For the text-containing cell, return its midpoint in (x, y) coordinate format. 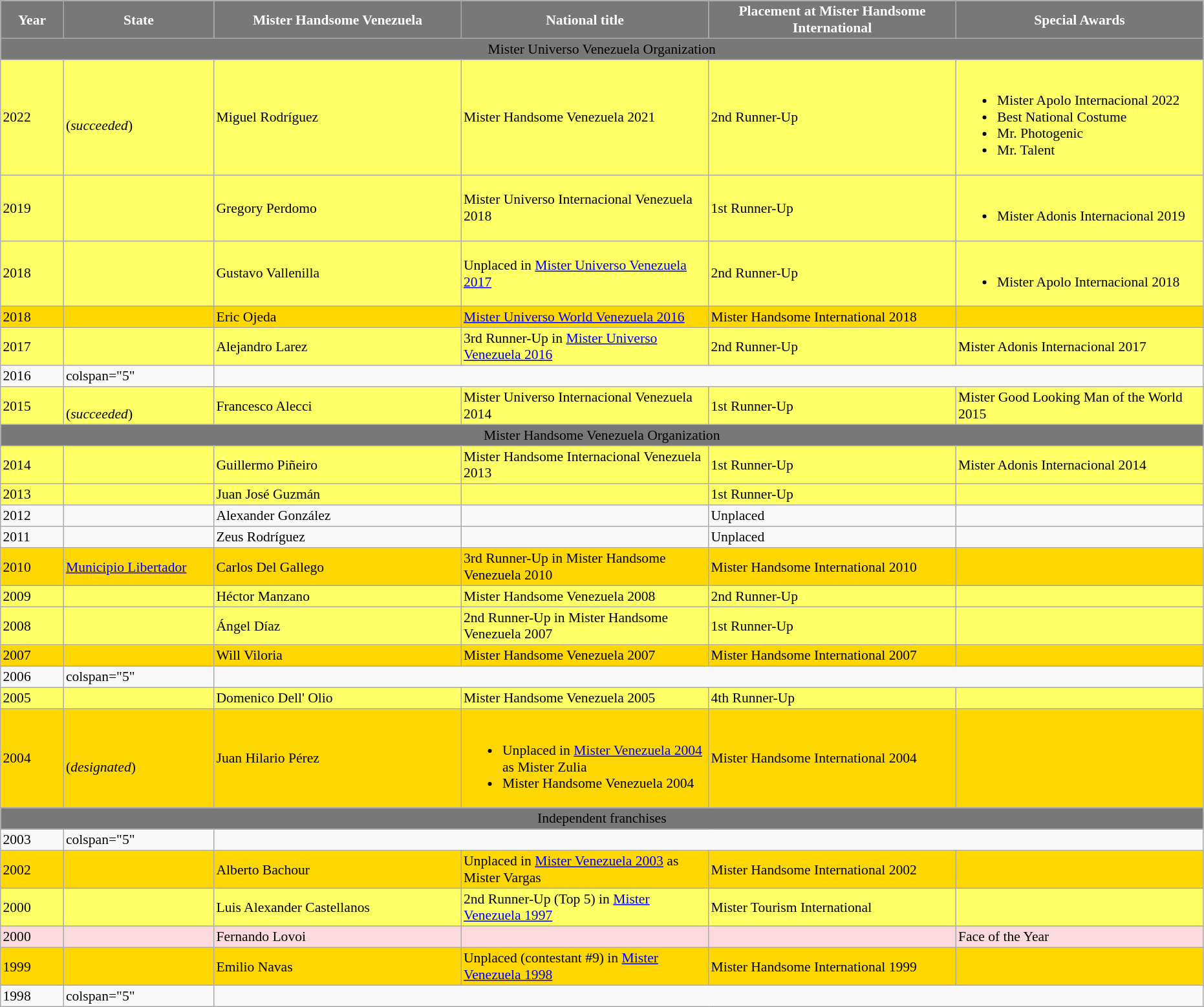
3rd Runner-Up in Mister Handsome Venezuela 2010 (585, 567)
1998 (32, 996)
Zeus Rodríguez (338, 537)
Luis Alexander Castellanos (338, 907)
Face of the Year (1079, 937)
2006 (32, 677)
Carlos Del Gallego (338, 567)
2016 (32, 376)
Domenico Dell' Olio (338, 698)
Mister Handsome Internacional Venezuela 2013 (585, 465)
1999 (32, 966)
Mister Adonis Internacional 2014 (1079, 465)
Mister Universo Internacional Venezuela 2018 (585, 208)
Juan José Guzmán (338, 494)
Mister Handsome International 2010 (832, 567)
Mister Handsome Venezuela 2021 (585, 117)
(designated) (138, 758)
Mister Apolo Internacional 2018 (1079, 274)
Mister Universo Venezuela Organization (602, 49)
3rd Runner-Up in Mister Universo Venezuela 2016 (585, 347)
Unplaced (contestant #9) in Mister Venezuela 1998 (585, 966)
Mister Adonis Internacional 2017 (1079, 347)
2007 (32, 656)
Municipio Libertador (138, 567)
Unplaced in Mister Universo Venezuela 2017 (585, 274)
Juan Hilario Pérez (338, 758)
2005 (32, 698)
2013 (32, 494)
Alexander González (338, 516)
2003 (32, 839)
Mister Adonis Internacional 2019 (1079, 208)
4th Runner-Up (832, 698)
Mister Handsome International 2007 (832, 656)
2012 (32, 516)
Mister Handsome Venezuela 2005 (585, 698)
Miguel Rodríguez (338, 117)
Héctor Manzano (338, 596)
Special Awards (1079, 19)
Emilio Navas (338, 966)
Mister Handsome International 2002 (832, 869)
2009 (32, 596)
2017 (32, 347)
2022 (32, 117)
Gregory Perdomo (338, 208)
2010 (32, 567)
Mister Universo Internacional Venezuela 2014 (585, 406)
Unplaced in Mister Venezuela 2003 as Mister Vargas (585, 869)
Mister Handsome International 2018 (832, 317)
2nd Runner-Up in Mister Handsome Venezuela 2007 (585, 626)
Mister Handsome Venezuela Organization (602, 436)
2008 (32, 626)
Eric Ojeda (338, 317)
Year (32, 19)
State (138, 19)
Mister Tourism International (832, 907)
2002 (32, 869)
Mister Handsome Venezuela 2007 (585, 656)
Mister Apolo Internacional 2022Best National CostumeMr. PhotogenicMr. Talent (1079, 117)
Fernando Lovoi (338, 937)
2015 (32, 406)
Gustavo Vallenilla (338, 274)
2nd Runner-Up (Top 5) in Mister Venezuela 1997 (585, 907)
Ángel Díaz (338, 626)
Alberto Bachour (338, 869)
2014 (32, 465)
National title (585, 19)
Placement at Mister Handsome International (832, 19)
Alejandro Larez (338, 347)
Will Viloria (338, 656)
Mister Handsome Venezuela 2008 (585, 596)
Guillermo Piñeiro (338, 465)
Mister Universo World Venezuela 2016 (585, 317)
Mister Handsome Venezuela (338, 19)
Mister Handsome International 1999 (832, 966)
Mister Handsome International 2004 (832, 758)
Francesco Alecci (338, 406)
2011 (32, 537)
Unplaced in Mister Venezuela 2004 as Mister ZuliaMister Handsome Venezuela 2004 (585, 758)
2004 (32, 758)
Mister Good Looking Man of the World 2015 (1079, 406)
2019 (32, 208)
Independent franchises (602, 819)
